Return (x, y) of the center of cell containing provided text 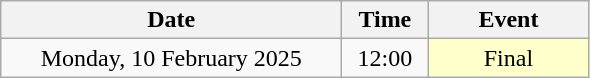
12:00 (385, 58)
Date (172, 20)
Monday, 10 February 2025 (172, 58)
Event (508, 20)
Time (385, 20)
Final (508, 58)
